Scan for the cell matching the given text and deliver its [x, y] coordinate at center. 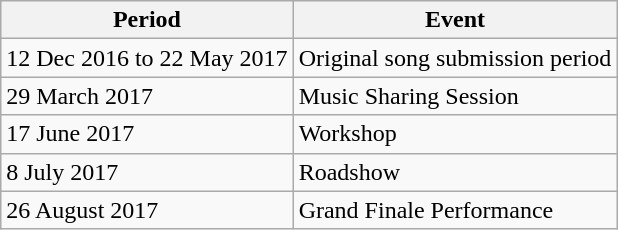
Event [455, 20]
12 Dec 2016 to 22 May 2017 [147, 58]
Grand Finale Performance [455, 210]
Music Sharing Session [455, 96]
Period [147, 20]
26 August 2017 [147, 210]
8 July 2017 [147, 172]
Original song submission period [455, 58]
17 June 2017 [147, 134]
29 March 2017 [147, 96]
Workshop [455, 134]
Roadshow [455, 172]
